For the text-containing cell, return its midpoint in [x, y] coordinate format. 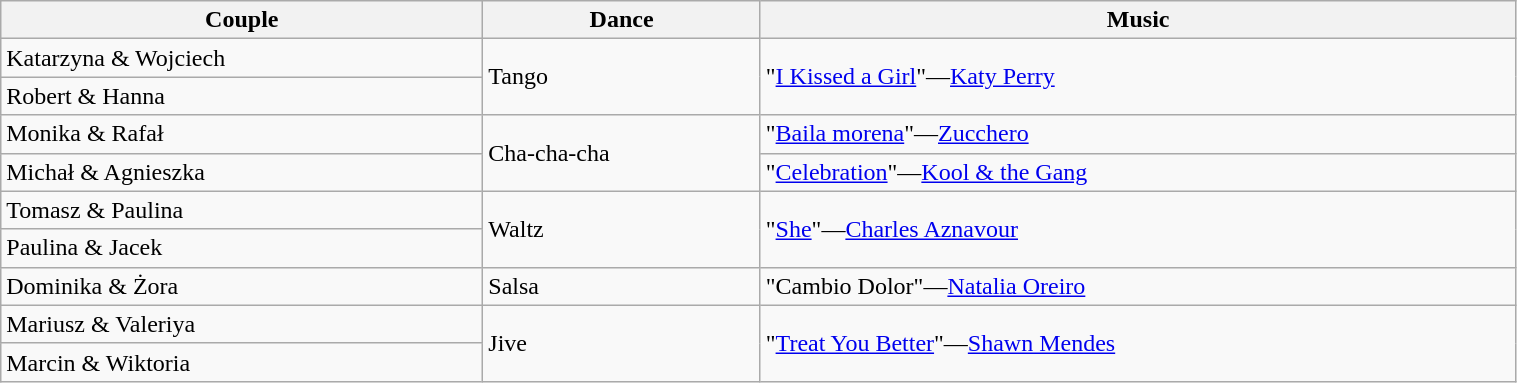
Music [1138, 20]
Tomasz & Paulina [242, 210]
"Treat You Better"—Shawn Mendes [1138, 343]
"Celebration"—Kool & the Gang [1138, 172]
"Baila morena"—Zucchero [1138, 134]
Tango [622, 77]
Robert & Hanna [242, 96]
Salsa [622, 286]
Waltz [622, 229]
Cha-cha-cha [622, 153]
Mariusz & Valeriya [242, 324]
Michał & Agnieszka [242, 172]
Marcin & Wiktoria [242, 362]
Jive [622, 343]
Paulina & Jacek [242, 248]
"She"—Charles Aznavour [1138, 229]
Monika & Rafał [242, 134]
Couple [242, 20]
"I Kissed a Girl"—Katy Perry [1138, 77]
"Cambio Dolor"—Natalia Oreiro [1138, 286]
Dominika & Żora [242, 286]
Katarzyna & Wojciech [242, 58]
Dance [622, 20]
